Search for the cell housing the specified text and yield its [X, Y] center coordinate. 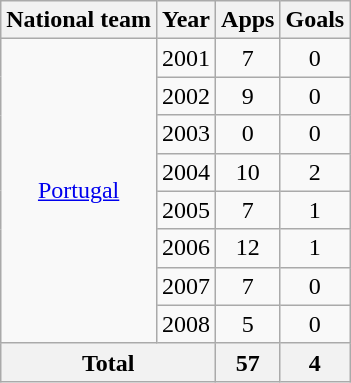
Total [108, 362]
12 [248, 248]
Goals [315, 20]
2006 [186, 248]
Year [186, 20]
2007 [186, 286]
4 [315, 362]
2002 [186, 96]
2001 [186, 58]
2003 [186, 134]
2 [315, 172]
Apps [248, 20]
9 [248, 96]
10 [248, 172]
2004 [186, 172]
2008 [186, 324]
National team [79, 20]
5 [248, 324]
57 [248, 362]
Portugal [79, 191]
2005 [186, 210]
